Pinpoint the cell where the given text exists, returning its (x, y) midpoint coordinate. 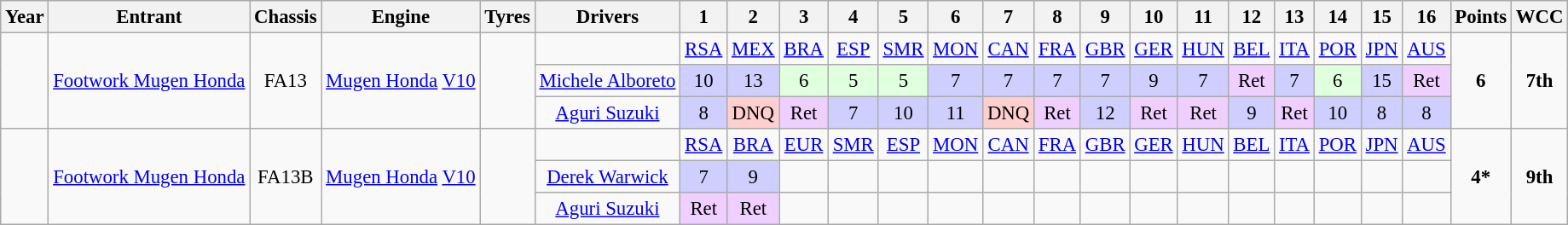
7th (1539, 82)
Chassis (286, 17)
Year (25, 17)
16 (1426, 17)
4* (1480, 177)
FA13 (286, 82)
9th (1539, 177)
4 (853, 17)
Points (1480, 17)
Derek Warwick (607, 177)
14 (1337, 17)
Drivers (607, 17)
Engine (401, 17)
Entrant (149, 17)
Michele Alboreto (607, 81)
2 (754, 17)
1 (704, 17)
FA13B (286, 177)
MEX (754, 49)
WCC (1539, 17)
EUR (803, 145)
3 (803, 17)
Tyres (507, 17)
